Detect which cell encompasses the target text, then output its [X, Y] center coordinate. 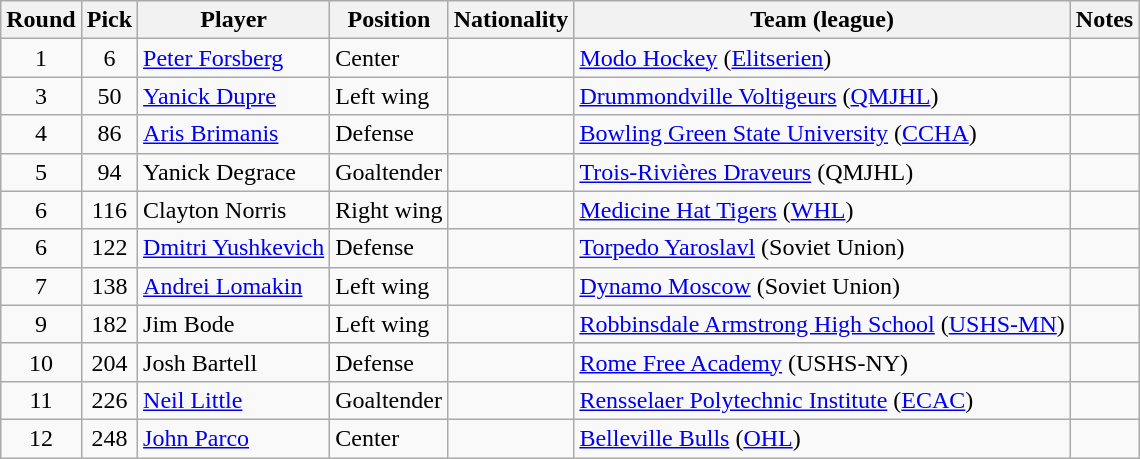
Peter Forsberg [234, 58]
Trois-Rivières Draveurs (QMJHL) [822, 172]
Right wing [389, 210]
9 [41, 324]
10 [41, 362]
182 [109, 324]
Nationality [511, 20]
Dynamo Moscow (Soviet Union) [822, 286]
Medicine Hat Tigers (WHL) [822, 210]
Robbinsdale Armstrong High School (USHS-MN) [822, 324]
11 [41, 400]
248 [109, 438]
Jim Bode [234, 324]
94 [109, 172]
Notes [1104, 20]
50 [109, 96]
122 [109, 248]
Rensselaer Polytechnic Institute (ECAC) [822, 400]
Dmitri Yushkevich [234, 248]
Rome Free Academy (USHS-NY) [822, 362]
Team (league) [822, 20]
Drummondville Voltigeurs (QMJHL) [822, 96]
John Parco [234, 438]
138 [109, 286]
226 [109, 400]
Pick [109, 20]
Clayton Norris [234, 210]
Position [389, 20]
3 [41, 96]
5 [41, 172]
Yanick Dupre [234, 96]
Bowling Green State University (CCHA) [822, 134]
Aris Brimanis [234, 134]
4 [41, 134]
204 [109, 362]
Modo Hockey (Elitserien) [822, 58]
Torpedo Yaroslavl (Soviet Union) [822, 248]
Belleville Bulls (OHL) [822, 438]
Round [41, 20]
12 [41, 438]
Andrei Lomakin [234, 286]
86 [109, 134]
116 [109, 210]
Player [234, 20]
Neil Little [234, 400]
Josh Bartell [234, 362]
7 [41, 286]
Yanick Degrace [234, 172]
1 [41, 58]
